Find where the given text appears and provide that cell's center as (x, y) coordinate. 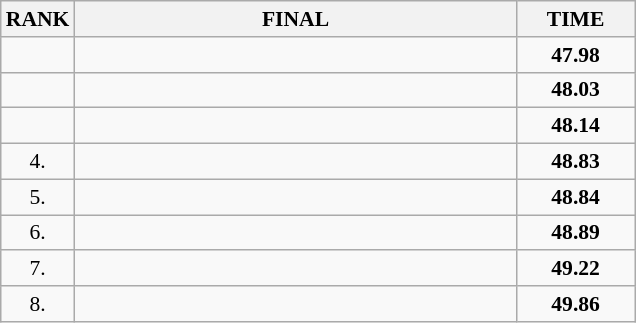
6. (38, 233)
4. (38, 162)
48.89 (576, 233)
5. (38, 197)
47.98 (576, 55)
RANK (38, 19)
48.83 (576, 162)
7. (38, 269)
TIME (576, 19)
49.86 (576, 304)
48.84 (576, 197)
49.22 (576, 269)
8. (38, 304)
48.03 (576, 90)
48.14 (576, 126)
FINAL (295, 19)
